Capture the cell that displays the provided text and extract its [x, y] central coordinate. 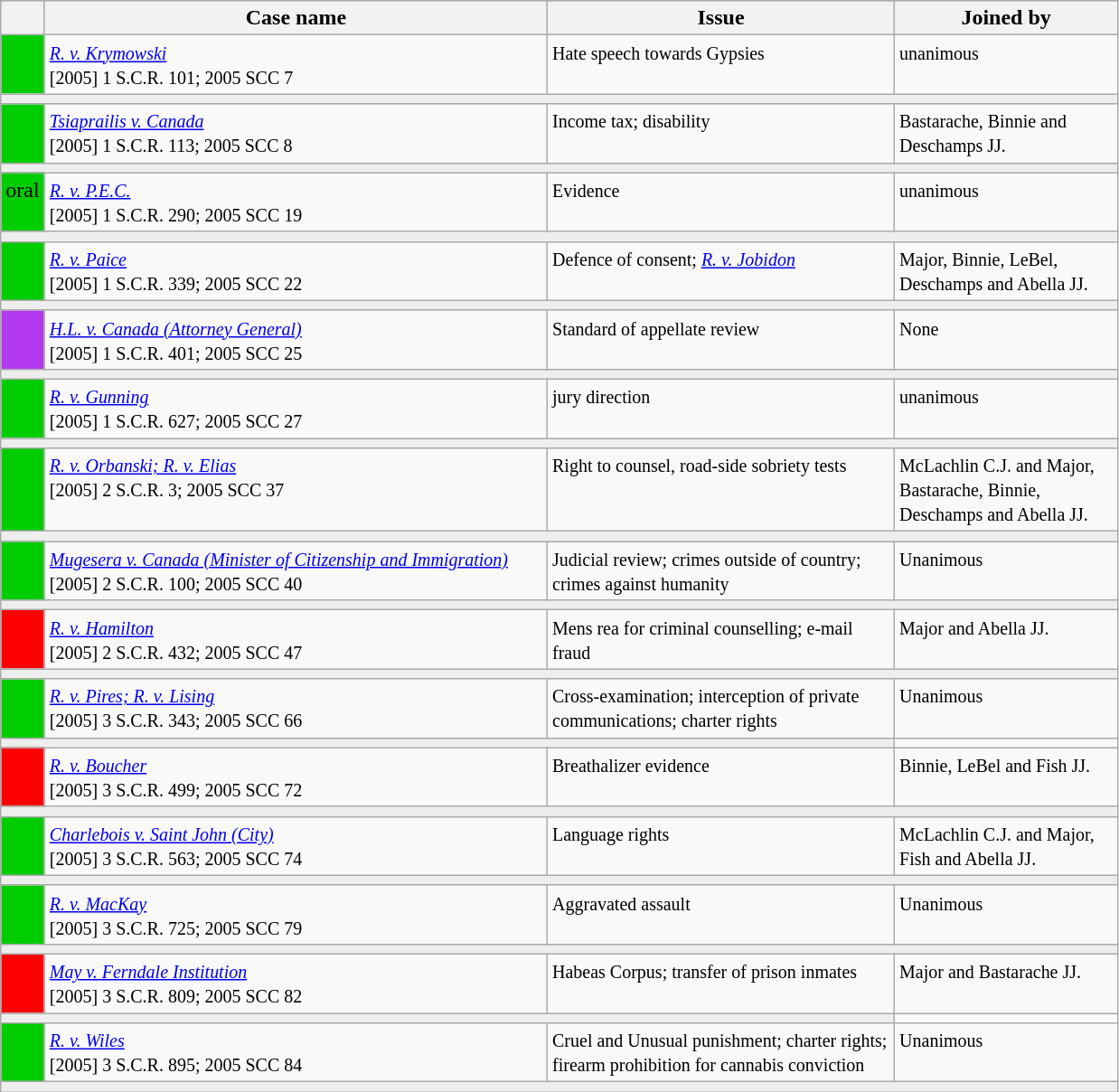
Cruel and Unusual punishment; charter rights; firearm prohibition for cannabis conviction [721, 1052]
R. v. Paice [2005] 1 S.C.R. 339; 2005 SCC 22 [296, 271]
Aggravated assault [721, 915]
Tsiaprailis v. Canada [2005] 1 S.C.R. 113; 2005 SCC 8 [296, 134]
Major and Abella JJ. [1007, 640]
Standard of appellate review [721, 340]
R. v. Pires; R. v. Lising [2005] 3 S.C.R. 343; 2005 SCC 66 [296, 709]
R. v. P.E.C. [2005] 1 S.C.R. 290; 2005 SCC 19 [296, 202]
Bastarache, Binnie and Deschamps JJ. [1007, 134]
jury direction [721, 409]
Breathalizer evidence [721, 777]
Habeas Corpus; transfer of prison inmates [721, 984]
McLachlin C.J. and Major, Bastarache, Binnie, Deschamps and Abella JJ. [1007, 490]
May v. Ferndale Institution[2005] 3 S.C.R. 809; 2005 SCC 82 [296, 984]
Income tax; disability [721, 134]
R. v. MacKay [2005] 3 S.C.R. 725; 2005 SCC 79 [296, 915]
R. v. Gunning [2005] 1 S.C.R. 627; 2005 SCC 27 [296, 409]
None [1007, 340]
R. v. Hamilton [2005] 2 S.C.R. 432; 2005 SCC 47 [296, 640]
Major and Bastarache JJ. [1007, 984]
Charlebois v. Saint John (City)[2005] 3 S.C.R. 563; 2005 SCC 74 [296, 846]
Defence of consent; R. v. Jobidon [721, 271]
Mens rea for criminal counselling; e-mail fraud [721, 640]
Language rights [721, 846]
McLachlin C.J. and Major, Fish and Abella JJ. [1007, 846]
Mugesera v. Canada (Minister of Citizenship and Immigration) [2005] 2 S.C.R. 100; 2005 SCC 40 [296, 571]
R. v. Orbanski; R. v. Elias [2005] 2 S.C.R. 3; 2005 SCC 37 [296, 490]
Binnie, LeBel and Fish JJ. [1007, 777]
R. v. Krymowski [2005] 1 S.C.R. 101; 2005 SCC 7 [296, 65]
Cross-examination; interception of private communications; charter rights [721, 709]
Major, Binnie, LeBel, Deschamps and Abella JJ. [1007, 271]
Case name [296, 18]
H.L. v. Canada (Attorney General) [2005] 1 S.C.R. 401; 2005 SCC 25 [296, 340]
Joined by [1007, 18]
Evidence [721, 202]
Issue [721, 18]
R. v. Boucher [2005] 3 S.C.R. 499; 2005 SCC 72 [296, 777]
R. v. Wiles [2005] 3 S.C.R. 895; 2005 SCC 84 [296, 1052]
Judicial review; crimes outside of country; crimes against humanity [721, 571]
oral [24, 202]
Hate speech towards Gypsies [721, 65]
Right to counsel, road-side sobriety tests [721, 490]
